Determine the [x, y] coordinate at the center of the cell enclosing the given text.  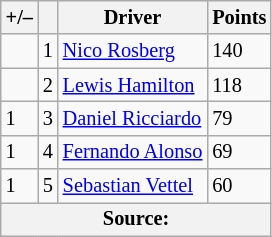
Daniel Ricciardo [133, 118]
Source: [136, 219]
Points [239, 17]
5 [48, 186]
Driver [133, 17]
140 [239, 51]
69 [239, 152]
2 [48, 85]
+/– [20, 17]
60 [239, 186]
118 [239, 85]
4 [48, 152]
Lewis Hamilton [133, 85]
Fernando Alonso [133, 152]
Nico Rosberg [133, 51]
3 [48, 118]
79 [239, 118]
Sebastian Vettel [133, 186]
